Find where the given text appears and provide that cell's center as [X, Y] coordinate. 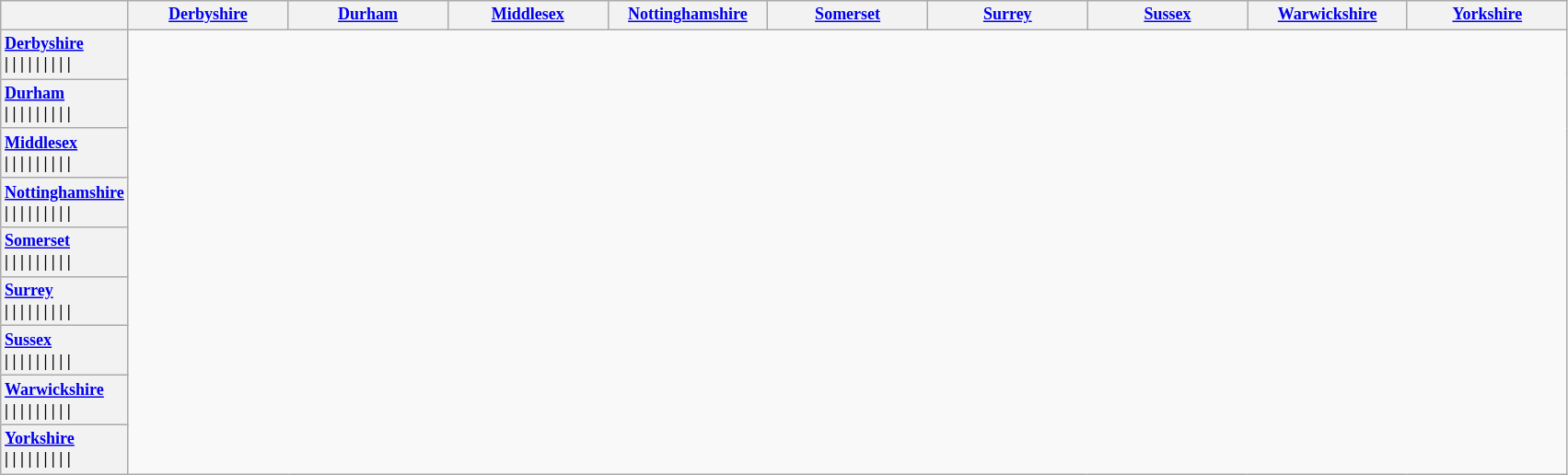
Yorkshire | | | | | | | | | [64, 449]
Derbyshire [208, 15]
Surrey [1007, 15]
Sussex [1167, 15]
Surrey | | | | | | | | | [64, 301]
Durham [368, 15]
Somerset [848, 15]
Yorkshire [1487, 15]
Warwickshire | | | | | | | | | [64, 400]
Somerset | | | | | | | | | [64, 252]
Nottinghamshire | | | | | | | | | [64, 203]
Nottinghamshire [688, 15]
Warwickshire [1328, 15]
Middlesex | | | | | | | | | [64, 153]
Middlesex [528, 15]
Durham | | | | | | | | | [64, 104]
Sussex | | | | | | | | | [64, 351]
Derbyshire | | | | | | | | | [64, 54]
